Extract the (x, y) coordinate from the center of the cell holding the provided text.  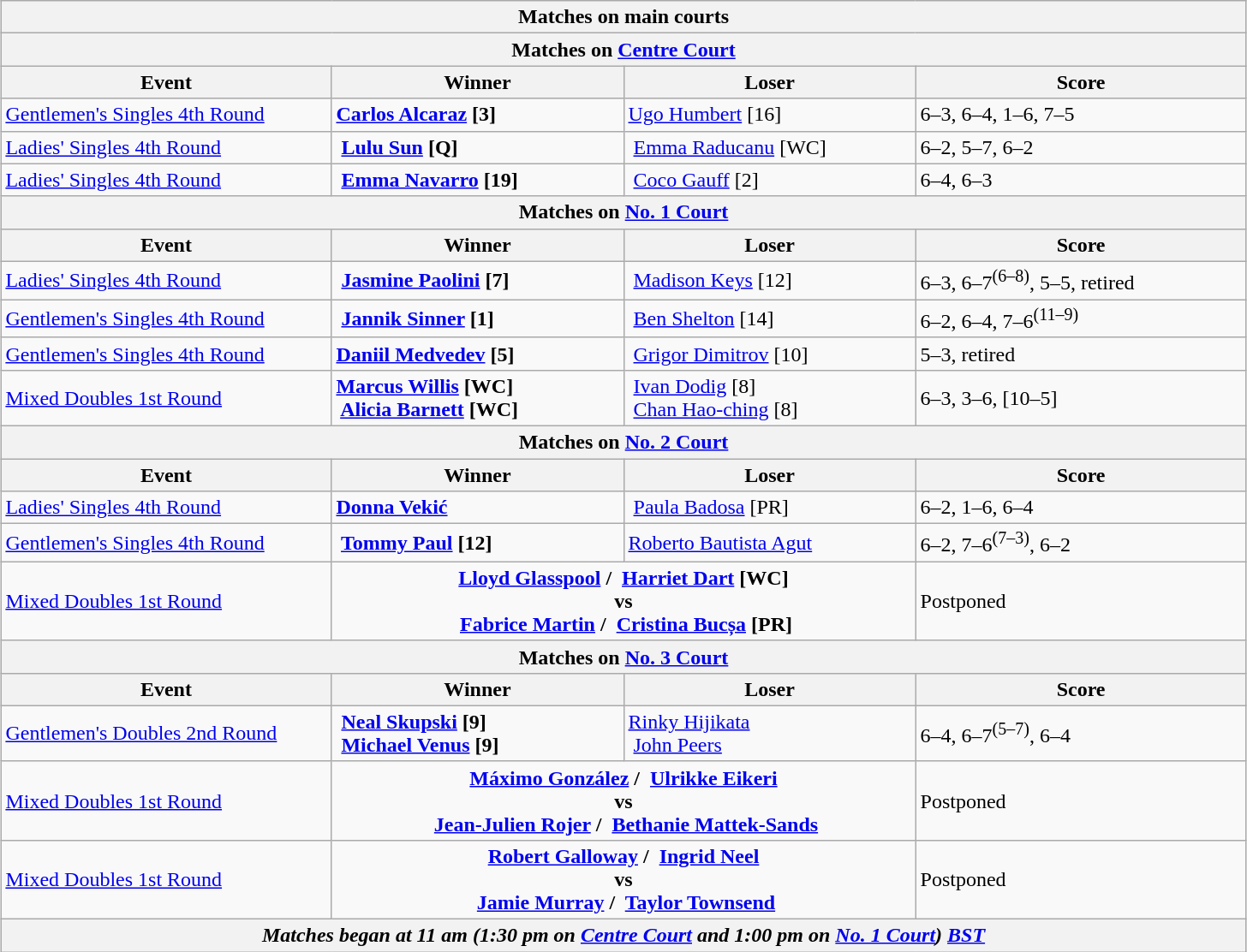
Lulu Sun [Q] (478, 147)
6–3, 6–7(6–8), 5–5, retired (1081, 281)
Paula Badosa [PR] (769, 508)
Matches on No. 1 Court (623, 212)
6–2, 1–6, 6–4 (1081, 508)
Carlos Alcaraz [3] (478, 115)
6–3, 6–4, 1–6, 7–5 (1081, 115)
6–3, 3–6, [10–5] (1081, 397)
Rinky Hijikata John Peers (769, 733)
Coco Gauff [2] (769, 180)
Roberto Bautista Agut (769, 543)
Matches began at 11 am (1:30 pm on Centre Court and 1:00 pm on No. 1 Court) BST (623, 936)
Robert Galloway / Ingrid Neel vs Jamie Murray / Taylor Townsend (623, 880)
Matches on main courts (623, 17)
Ivan Dodig [8] Chan Hao-ching [8] (769, 397)
Matches on No. 3 Court (623, 657)
Emma Navarro [19] (478, 180)
Tommy Paul [12] (478, 543)
Grigor Dimitrov [10] (769, 354)
Matches on No. 2 Court (623, 442)
Máximo González / Ulrikke Eikeri vs Jean-Julien Rojer / Bethanie Mattek-Sands (623, 800)
Matches on Centre Court (623, 50)
Lloyd Glasspool / Harriet Dart [WC] vs Fabrice Martin / Cristina Bucșa [PR] (623, 601)
Jasmine Paolini [7] (478, 281)
Jannik Sinner [1] (478, 318)
Ugo Humbert [16] (769, 115)
6–4, 6–7(5–7), 6–4 (1081, 733)
Marcus Willis [WC] Alicia Barnett [WC] (478, 397)
6–2, 5–7, 6–2 (1081, 147)
5–3, retired (1081, 354)
Donna Vekić (478, 508)
Neal Skupski [9] Michael Venus [9] (478, 733)
6–2, 7–6(7–3), 6–2 (1081, 543)
Madison Keys [12] (769, 281)
Gentlemen's Doubles 2nd Round (166, 733)
6–2, 6–4, 7–6(11–9) (1081, 318)
Emma Raducanu [WC] (769, 147)
Ben Shelton [14] (769, 318)
6–4, 6–3 (1081, 180)
Daniil Medvedev [5] (478, 354)
